Output the [x, y] coordinate of the center of the cell containing the given text.  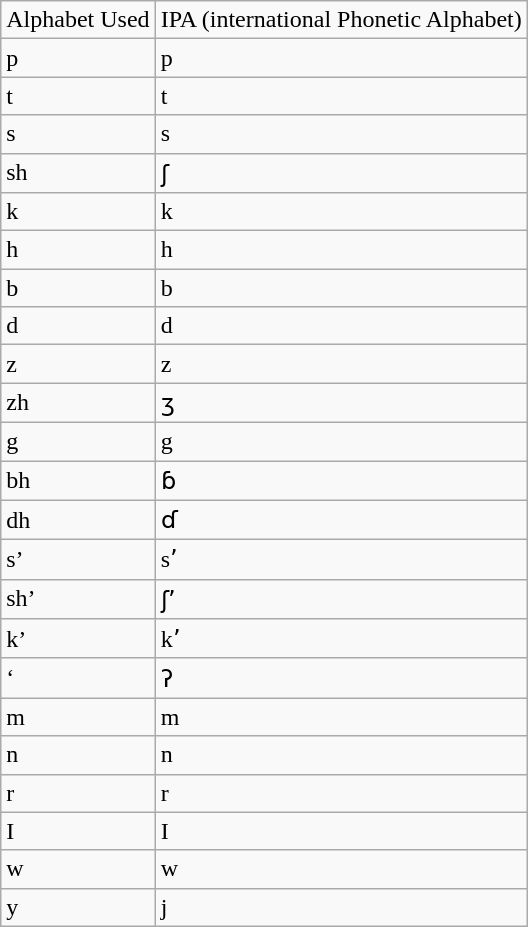
y [78, 907]
dh [78, 520]
ʒ [341, 403]
ɗ [341, 520]
sh’ [78, 599]
sh [78, 173]
sʼ [341, 560]
bh [78, 480]
k’ [78, 639]
ʃʼ [341, 599]
ʔ [341, 678]
ʃ [341, 173]
Alphabet Used [78, 20]
kʼ [341, 639]
j [341, 907]
IPA (international Phonetic Alphabet) [341, 20]
ɓ [341, 480]
s’ [78, 560]
‘ [78, 678]
zh [78, 403]
